Detect which cell encompasses the target text, then output its (X, Y) center coordinate. 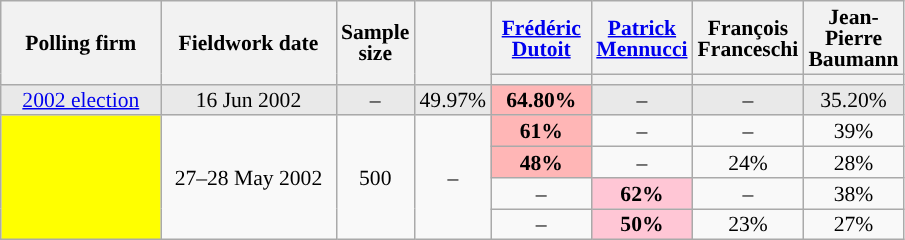
500 (375, 178)
Polling firm (81, 42)
23% (748, 224)
24% (748, 162)
28% (853, 162)
49.97% (452, 100)
38% (853, 194)
François Franceschi (748, 38)
39% (853, 132)
50% (642, 224)
62% (642, 194)
16 Jun 2002 (248, 100)
Fieldwork date (248, 42)
61% (541, 132)
27% (853, 224)
Samplesize (375, 42)
2002 election (81, 100)
64.80% (541, 100)
Frédéric Dutoit (541, 38)
35.20% (853, 100)
48% (541, 162)
27–28 May 2002 (248, 178)
Patrick Mennucci (642, 38)
Jean-Pierre Baumann (853, 38)
